Locate the cell with the specified text and output its (X, Y) center coordinate. 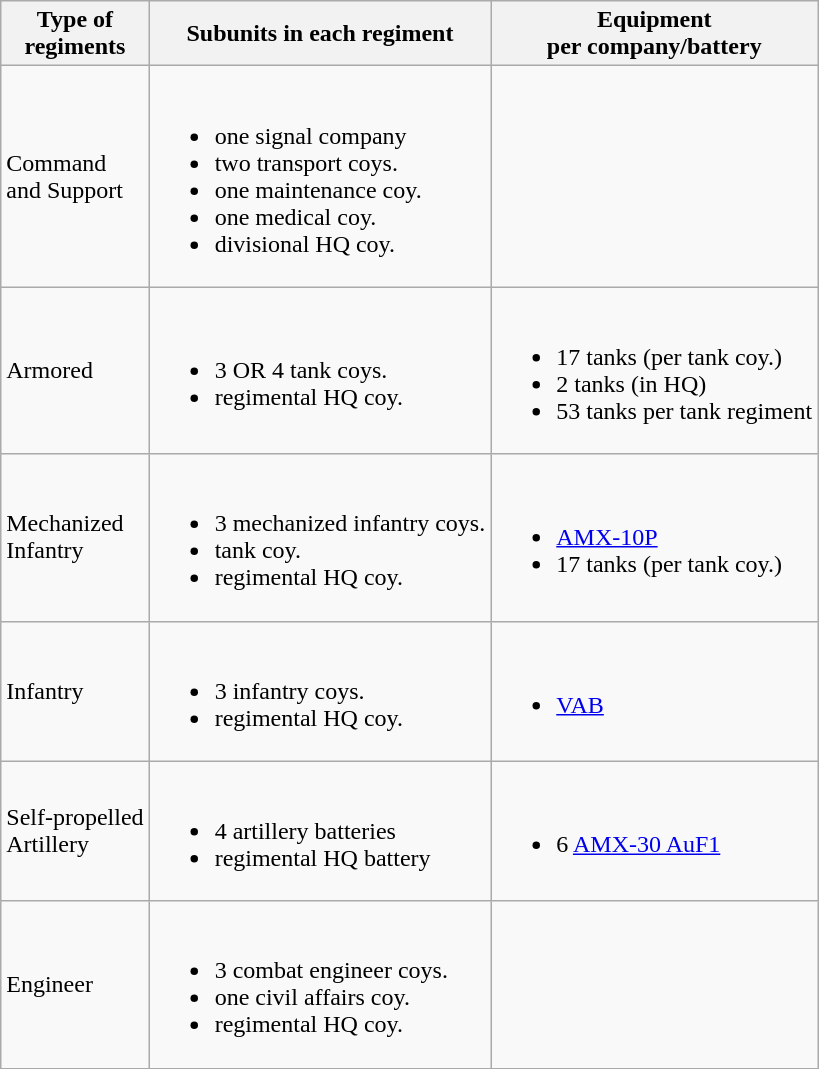
17 tanks (per tank coy.)2 tanks (in HQ)53 tanks per tank regiment (654, 370)
AMX-10P17 tanks (per tank coy.) (654, 538)
Commandand Support (75, 176)
3 mechanized infantry coys.tank coy.regimental HQ coy. (320, 538)
VAB (654, 691)
MechanizedInfantry (75, 538)
one signal companytwo transport coys.one maintenance coy.one medical coy.divisional HQ coy. (320, 176)
6 AMX-30 AuF1 (654, 831)
Engineer (75, 984)
Infantry (75, 691)
Self-propelledArtillery (75, 831)
3 infantry coys.regimental HQ coy. (320, 691)
3 OR 4 tank coys.regimental HQ coy. (320, 370)
Armored (75, 370)
Type ofregiments (75, 34)
Subunits in each regiment (320, 34)
4 artillery batteriesregimental HQ battery (320, 831)
3 combat engineer coys.one civil affairs coy.regimental HQ coy. (320, 984)
Equipmentper company/battery (654, 34)
